For the text-containing cell, return its midpoint in (X, Y) coordinate format. 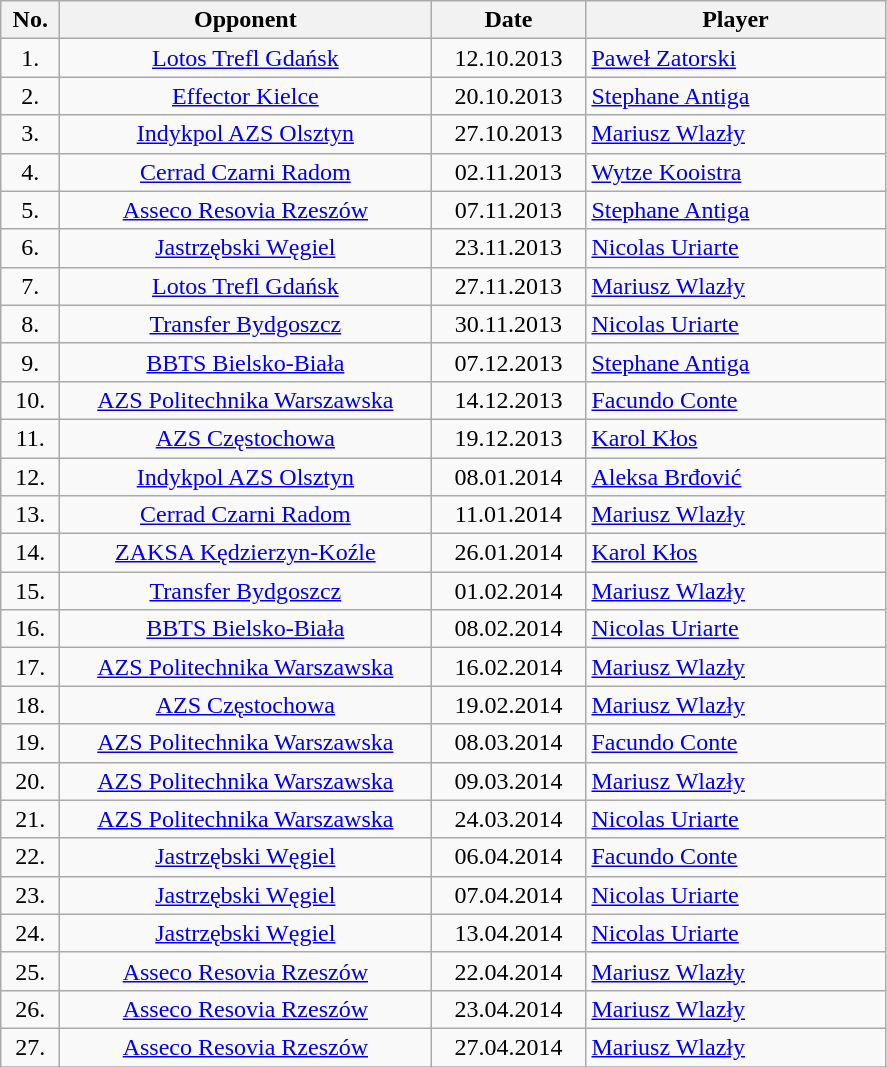
11. (30, 438)
No. (30, 20)
2. (30, 96)
08.02.2014 (508, 629)
19.12.2013 (508, 438)
09.03.2014 (508, 781)
26. (30, 1009)
01.02.2014 (508, 591)
4. (30, 172)
27. (30, 1047)
13.04.2014 (508, 933)
Aleksa Brđović (736, 477)
14. (30, 553)
16.02.2014 (508, 667)
22. (30, 857)
20.10.2013 (508, 96)
10. (30, 400)
24. (30, 933)
17. (30, 667)
12. (30, 477)
Opponent (246, 20)
Player (736, 20)
24.03.2014 (508, 819)
26.01.2014 (508, 553)
19. (30, 743)
27.11.2013 (508, 286)
7. (30, 286)
5. (30, 210)
23.11.2013 (508, 248)
08.01.2014 (508, 477)
Wytze Kooistra (736, 172)
13. (30, 515)
20. (30, 781)
3. (30, 134)
Effector Kielce (246, 96)
8. (30, 324)
08.03.2014 (508, 743)
23. (30, 895)
07.11.2013 (508, 210)
07.12.2013 (508, 362)
14.12.2013 (508, 400)
16. (30, 629)
19.02.2014 (508, 705)
ZAKSA Kędzierzyn-Koźle (246, 553)
02.11.2013 (508, 172)
15. (30, 591)
21. (30, 819)
6. (30, 248)
12.10.2013 (508, 58)
Paweł Zatorski (736, 58)
30.11.2013 (508, 324)
Date (508, 20)
07.04.2014 (508, 895)
22.04.2014 (508, 971)
25. (30, 971)
1. (30, 58)
06.04.2014 (508, 857)
23.04.2014 (508, 1009)
27.04.2014 (508, 1047)
27.10.2013 (508, 134)
18. (30, 705)
11.01.2014 (508, 515)
9. (30, 362)
